Locate the cell with the specified text and output its (x, y) center coordinate. 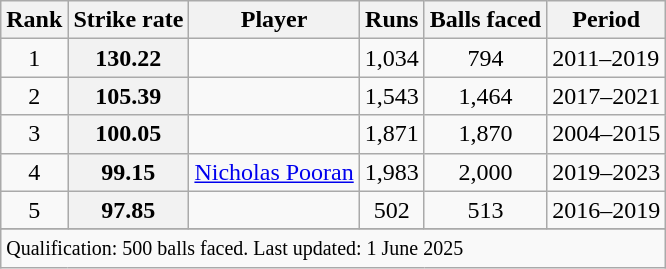
105.39 (128, 96)
1,543 (392, 96)
1,871 (392, 134)
1,870 (485, 134)
Rank (34, 20)
97.85 (128, 210)
1,034 (392, 58)
2004–2015 (606, 134)
Period (606, 20)
5 (34, 210)
513 (485, 210)
2011–2019 (606, 58)
Player (274, 20)
794 (485, 58)
1 (34, 58)
Balls faced (485, 20)
4 (34, 172)
1,464 (485, 96)
2 (34, 96)
Strike rate (128, 20)
2016–2019 (606, 210)
1,983 (392, 172)
Runs (392, 20)
99.15 (128, 172)
130.22 (128, 58)
3 (34, 134)
2017–2021 (606, 96)
Nicholas Pooran (274, 172)
2,000 (485, 172)
100.05 (128, 134)
Qualification: 500 balls faced. Last updated: 1 June 2025 (334, 248)
502 (392, 210)
2019–2023 (606, 172)
